Extract the (X, Y) coordinate from the center of the cell holding the provided text.  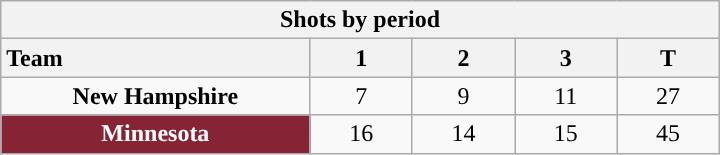
9 (463, 96)
Team (156, 58)
16 (361, 134)
45 (668, 134)
7 (361, 96)
27 (668, 96)
Minnesota (156, 134)
15 (566, 134)
3 (566, 58)
14 (463, 134)
T (668, 58)
1 (361, 58)
11 (566, 96)
Shots by period (360, 20)
New Hampshire (156, 96)
2 (463, 58)
